Determine the (x, y) coordinate at the center of the cell enclosing the given text.  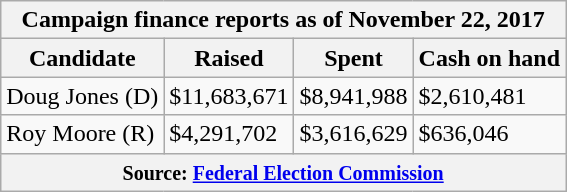
Source: Federal Election Commission (284, 172)
Campaign finance reports as of November 22, 2017 (284, 20)
Doug Jones (D) (82, 96)
Cash on hand (489, 58)
Candidate (82, 58)
$4,291,702 (229, 134)
$2,610,481 (489, 96)
$8,941,988 (354, 96)
Spent (354, 58)
$3,616,629 (354, 134)
$11,683,671 (229, 96)
Roy Moore (R) (82, 134)
Raised (229, 58)
$636,046 (489, 134)
